Capture the cell that displays the provided text and extract its [X, Y] central coordinate. 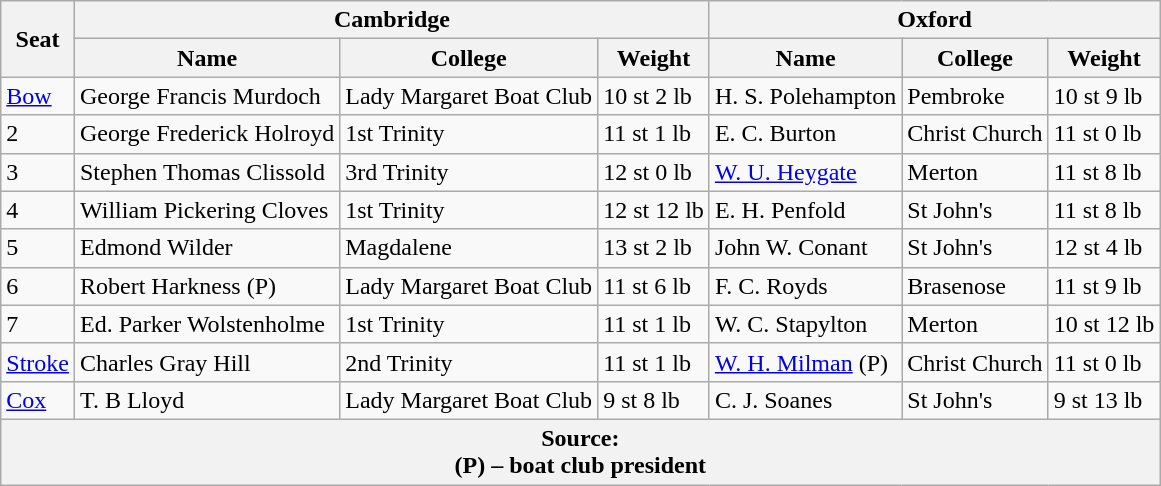
10 st 2 lb [654, 96]
Pembroke [975, 96]
Magdalene [469, 248]
13 st 2 lb [654, 248]
10 st 9 lb [1104, 96]
Brasenose [975, 286]
10 st 12 lb [1104, 324]
4 [38, 210]
W. C. Stapylton [805, 324]
T. B Lloyd [206, 400]
Oxford [934, 20]
W. U. Heygate [805, 172]
W. H. Milman (P) [805, 362]
Stroke [38, 362]
9 st 13 lb [1104, 400]
Source:(P) – boat club president [580, 452]
George Frederick Holroyd [206, 134]
Robert Harkness (P) [206, 286]
2 [38, 134]
11 st 9 lb [1104, 286]
6 [38, 286]
Cambridge [392, 20]
Ed. Parker Wolstenholme [206, 324]
C. J. Soanes [805, 400]
7 [38, 324]
Edmond Wilder [206, 248]
H. S. Polehampton [805, 96]
11 st 6 lb [654, 286]
William Pickering Cloves [206, 210]
F. C. Royds [805, 286]
3rd Trinity [469, 172]
12 st 0 lb [654, 172]
John W. Conant [805, 248]
12 st 12 lb [654, 210]
5 [38, 248]
Bow [38, 96]
Stephen Thomas Clissold [206, 172]
2nd Trinity [469, 362]
9 st 8 lb [654, 400]
George Francis Murdoch [206, 96]
E. C. Burton [805, 134]
12 st 4 lb [1104, 248]
Charles Gray Hill [206, 362]
E. H. Penfold [805, 210]
3 [38, 172]
Cox [38, 400]
Seat [38, 39]
